Pinpoint the cell where the given text exists, returning its (X, Y) midpoint coordinate. 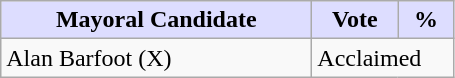
Acclaimed (383, 58)
Alan Barfoot (X) (156, 58)
Vote (355, 20)
Mayoral Candidate (156, 20)
% (426, 20)
